Scan for the cell matching the given text and deliver its (X, Y) coordinate at center. 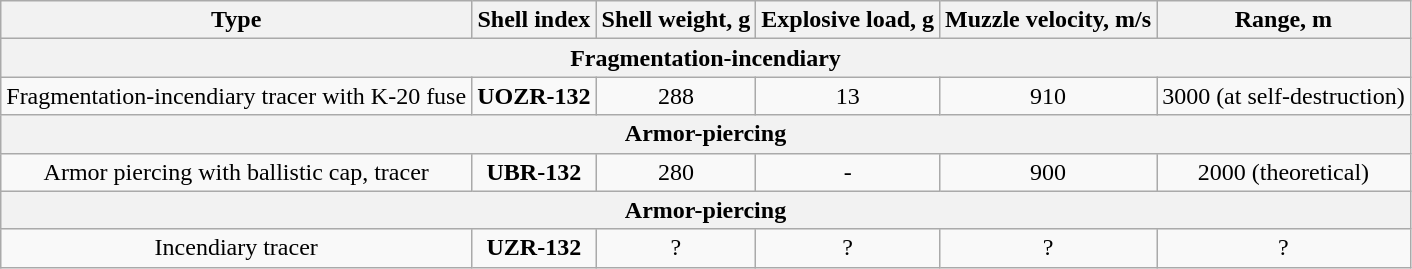
Explosive load, g (848, 20)
Type (236, 20)
Fragmentation-incendiary (706, 58)
UBR-132 (534, 172)
3000 (at self-destruction) (1284, 96)
910 (1048, 96)
- (848, 172)
288 (676, 96)
Muzzle velocity, m/s (1048, 20)
280 (676, 172)
2000 (theoretical) (1284, 172)
Range, m (1284, 20)
13 (848, 96)
Armor piercing with ballistic cap, tracer (236, 172)
900 (1048, 172)
Shell index (534, 20)
Incendiary tracer (236, 248)
UOZR-132 (534, 96)
UZR-132 (534, 248)
Fragmentation-incendiary tracer with K-20 fuse (236, 96)
Shell weight, g (676, 20)
